Provide the (x, y) coordinate of the cell's center where the given text is located.  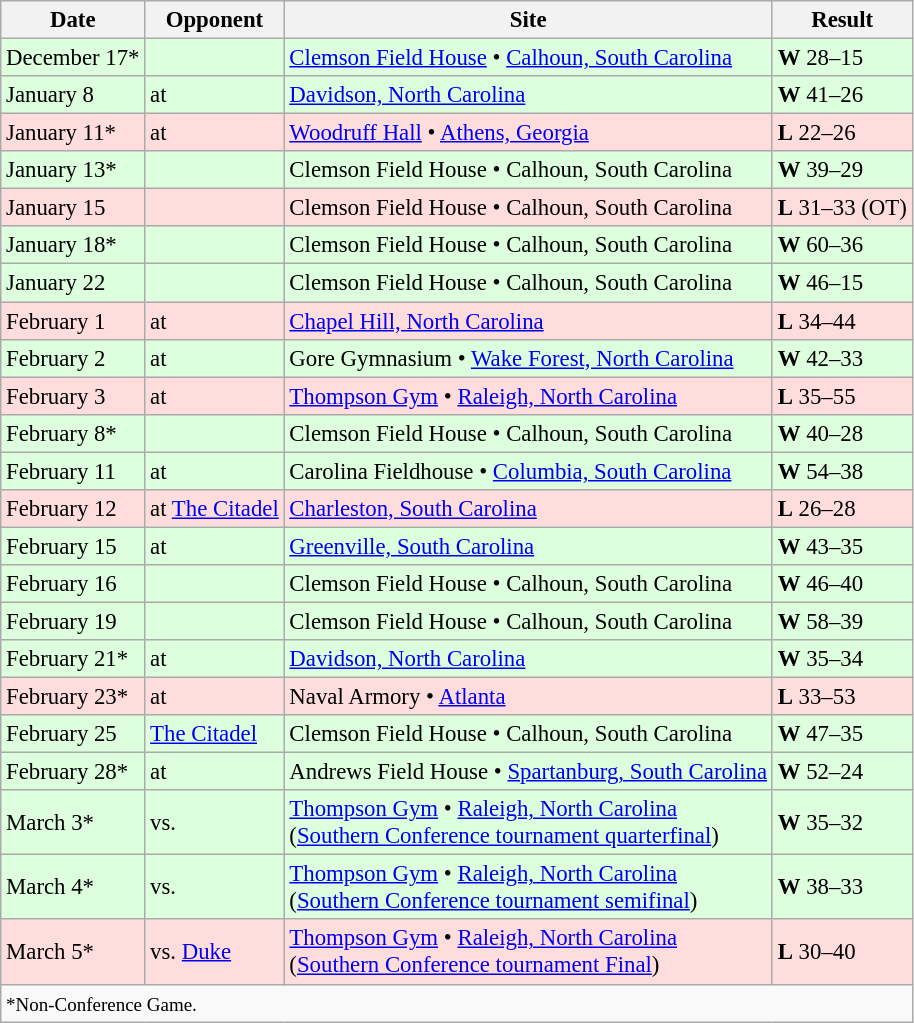
L 31–33 (OT) (842, 208)
January 18* (73, 245)
Thompson Gym • Raleigh, North Carolina(Southern Conference tournament semifinal) (528, 888)
January 11* (73, 133)
W 47–35 (842, 734)
Naval Armory • Atlanta (528, 697)
W 38–33 (842, 888)
Greenville, South Carolina (528, 546)
February 12 (73, 509)
Charleston, South Carolina (528, 509)
Thompson Gym • Raleigh, North Carolina (528, 396)
W 39–29 (842, 170)
W 58–39 (842, 621)
January 15 (73, 208)
Result (842, 20)
L 34–44 (842, 321)
February 23* (73, 697)
W 46–40 (842, 584)
L 33–53 (842, 697)
L 30–40 (842, 952)
Gore Gymnasium • Wake Forest, North Carolina (528, 358)
W 54–38 (842, 471)
February 3 (73, 396)
Date (73, 20)
February 15 (73, 546)
Opponent (214, 20)
W 46–15 (842, 283)
L 22–26 (842, 133)
February 8* (73, 433)
February 11 (73, 471)
Site (528, 20)
W 28–15 (842, 58)
January 8 (73, 95)
L 26–28 (842, 509)
W 60–36 (842, 245)
March 4* (73, 888)
W 41–26 (842, 95)
W 52–24 (842, 772)
February 21* (73, 659)
L 35–55 (842, 396)
vs. Duke (214, 952)
January 13* (73, 170)
March 3* (73, 822)
December 17* (73, 58)
Thompson Gym • Raleigh, North Carolina(Southern Conference tournament Final) (528, 952)
Chapel Hill, North Carolina (528, 321)
The Citadel (214, 734)
Thompson Gym • Raleigh, North Carolina(Southern Conference tournament quarterfinal) (528, 822)
W 35–32 (842, 822)
W 35–34 (842, 659)
W 43–35 (842, 546)
January 22 (73, 283)
W 40–28 (842, 433)
February 19 (73, 621)
February 28* (73, 772)
February 2 (73, 358)
W 42–33 (842, 358)
at The Citadel (214, 509)
March 5* (73, 952)
*Non-Conference Game. (456, 1003)
Carolina Fieldhouse • Columbia, South Carolina (528, 471)
February 25 (73, 734)
Woodruff Hall • Athens, Georgia (528, 133)
February 16 (73, 584)
Andrews Field House • Spartanburg, South Carolina (528, 772)
February 1 (73, 321)
